Pinpoint the cell where the given text exists, returning its [x, y] midpoint coordinate. 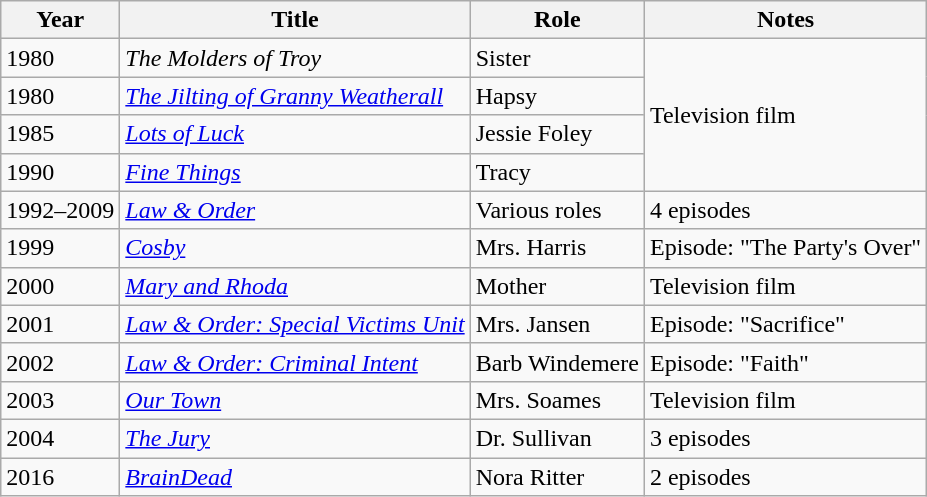
Mary and Rhoda [295, 286]
Notes [785, 20]
Sister [557, 58]
2 episodes [785, 477]
2000 [60, 286]
Fine Things [295, 172]
3 episodes [785, 438]
Our Town [295, 400]
The Molders of Troy [295, 58]
2004 [60, 438]
Role [557, 20]
Hapsy [557, 96]
Law & Order [295, 210]
2003 [60, 400]
Various roles [557, 210]
1999 [60, 248]
Episode: "Sacrifice" [785, 324]
Lots of Luck [295, 134]
1992–2009 [60, 210]
Mrs. Harris [557, 248]
Title [295, 20]
Episode: "The Party's Over" [785, 248]
2016 [60, 477]
Episode: "Faith" [785, 362]
1985 [60, 134]
Tracy [557, 172]
2002 [60, 362]
The Jury [295, 438]
Barb Windemere [557, 362]
Dr. Sullivan [557, 438]
The Jilting of Granny Weatherall [295, 96]
Year [60, 20]
4 episodes [785, 210]
Cosby [295, 248]
BrainDead [295, 477]
Mrs. Soames [557, 400]
2001 [60, 324]
Mrs. Jansen [557, 324]
Law & Order: Special Victims Unit [295, 324]
1990 [60, 172]
Jessie Foley [557, 134]
Law & Order: Criminal Intent [295, 362]
Nora Ritter [557, 477]
Mother [557, 286]
